Pinpoint the cell where the given text exists, returning its (X, Y) midpoint coordinate. 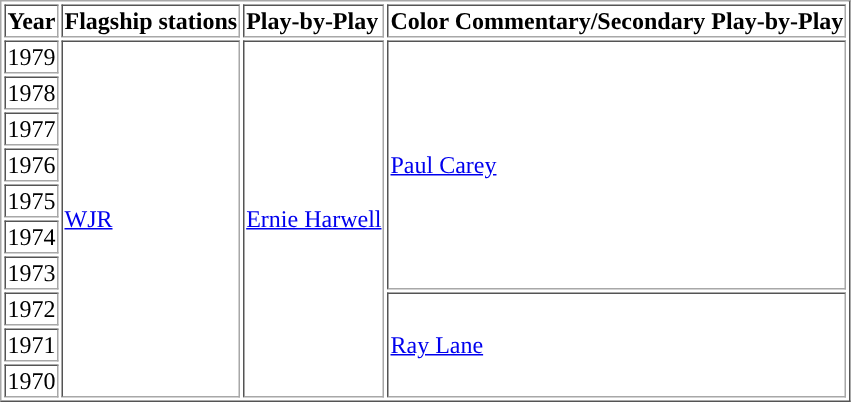
Ernie Harwell (314, 218)
1970 (31, 380)
Paul Carey (616, 164)
Play-by-Play (314, 20)
1975 (31, 200)
Year (31, 20)
Flagship stations (152, 20)
1979 (31, 56)
Ray Lane (616, 344)
1978 (31, 92)
Color Commentary/Secondary Play-by-Play (616, 20)
1972 (31, 308)
1973 (31, 272)
1977 (31, 128)
1971 (31, 344)
1976 (31, 164)
WJR (152, 218)
1974 (31, 236)
